Capture the cell that displays the provided text and extract its (x, y) central coordinate. 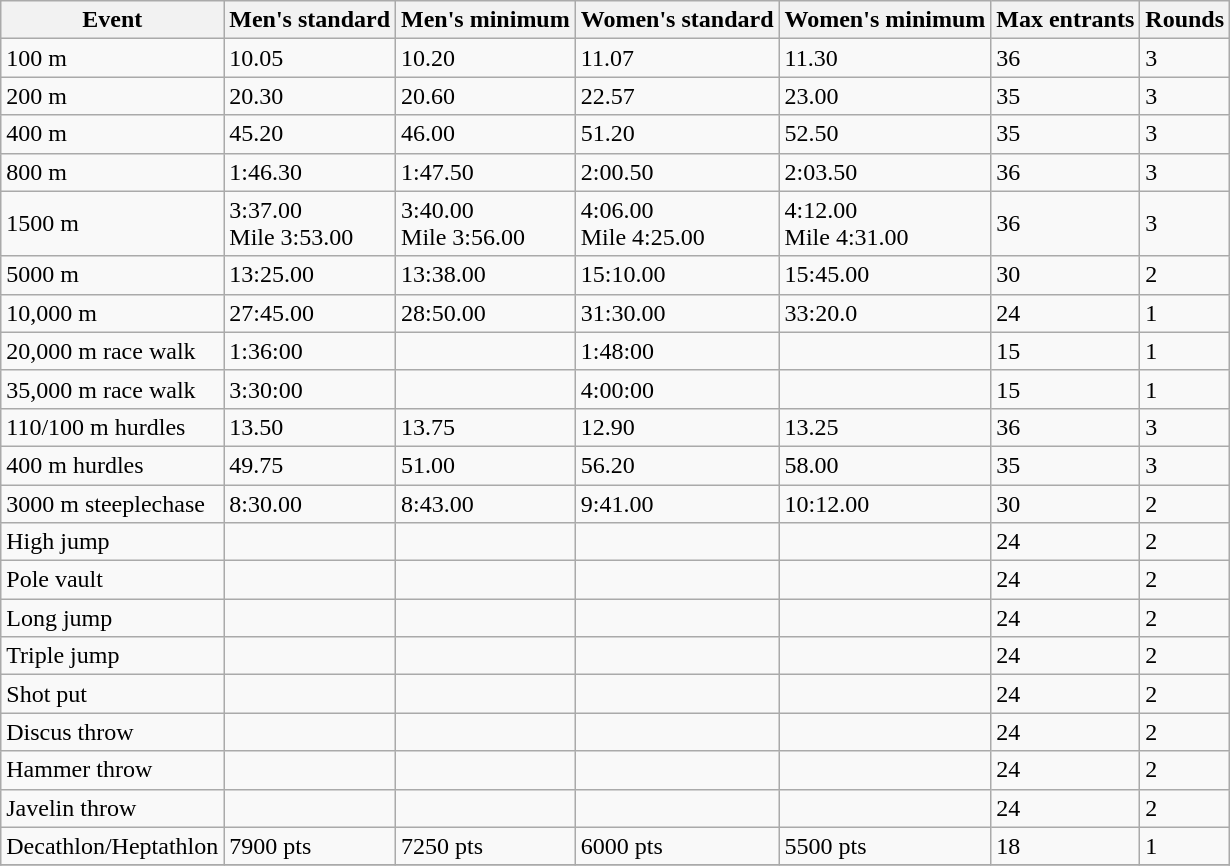
1:48:00 (677, 351)
10.20 (486, 58)
4:00:00 (677, 389)
Javelin throw (112, 808)
13.50 (310, 427)
1:46.30 (310, 172)
18 (1066, 846)
400 m hurdles (112, 465)
3:40.00Mile 3:56.00 (486, 224)
Women's standard (677, 20)
22.57 (677, 96)
51.20 (677, 134)
3000 m steeplechase (112, 503)
1:47.50 (486, 172)
800 m (112, 172)
10.05 (310, 58)
5500 pts (885, 846)
200 m (112, 96)
8:30.00 (310, 503)
Men's minimum (486, 20)
4:12.00Mile 4:31.00 (885, 224)
Shot put (112, 694)
33:20.0 (885, 313)
9:41.00 (677, 503)
11.30 (885, 58)
Men's standard (310, 20)
13.25 (885, 427)
20,000 m race walk (112, 351)
45.20 (310, 134)
49.75 (310, 465)
28:50.00 (486, 313)
15:10.00 (677, 275)
1500 m (112, 224)
Women's minimum (885, 20)
Rounds (1185, 20)
Long jump (112, 618)
11.07 (677, 58)
110/100 m hurdles (112, 427)
2:00.50 (677, 172)
Max entrants (1066, 20)
8:43.00 (486, 503)
Triple jump (112, 656)
10,000 m (112, 313)
15:45.00 (885, 275)
13.75 (486, 427)
Event (112, 20)
52.50 (885, 134)
100 m (112, 58)
1:36:00 (310, 351)
5000 m (112, 275)
Hammer throw (112, 770)
6000 pts (677, 846)
High jump (112, 542)
51.00 (486, 465)
46.00 (486, 134)
13:25.00 (310, 275)
7900 pts (310, 846)
23.00 (885, 96)
4:06.00Mile 4:25.00 (677, 224)
Discus throw (112, 732)
10:12.00 (885, 503)
35,000 m race walk (112, 389)
7250 pts (486, 846)
3:30:00 (310, 389)
13:38.00 (486, 275)
58.00 (885, 465)
12.90 (677, 427)
56.20 (677, 465)
Pole vault (112, 580)
Decathlon/Heptathlon (112, 846)
31:30.00 (677, 313)
3:37.00Mile 3:53.00 (310, 224)
20.30 (310, 96)
400 m (112, 134)
2:03.50 (885, 172)
27:45.00 (310, 313)
20.60 (486, 96)
